Search for the cell housing the specified text and yield its [X, Y] center coordinate. 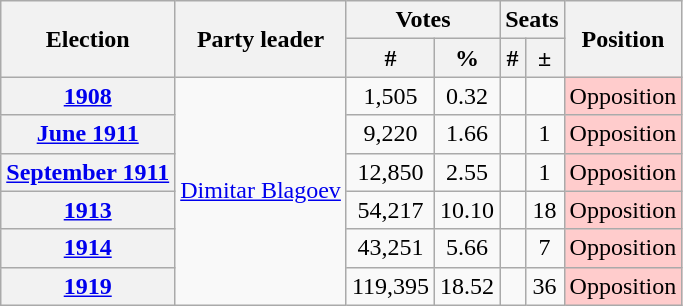
1908 [88, 96]
Dimitar Blagoev [261, 191]
September 1911 [88, 172]
5.66 [468, 248]
% [468, 58]
0.32 [468, 96]
1.66 [468, 134]
2.55 [468, 172]
119,395 [390, 286]
7 [544, 248]
54,217 [390, 210]
± [544, 58]
June 1911 [88, 134]
36 [544, 286]
Party leader [261, 39]
10.10 [468, 210]
Position [623, 39]
Votes [422, 20]
18 [544, 210]
43,251 [390, 248]
Seats [532, 20]
18.52 [468, 286]
Election [88, 39]
1913 [88, 210]
9,220 [390, 134]
1,505 [390, 96]
1919 [88, 286]
1914 [88, 248]
12,850 [390, 172]
